Search for the cell housing the specified text and yield its (X, Y) center coordinate. 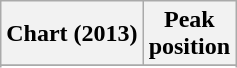
Chart (2013) (72, 34)
Peakposition (189, 34)
